Return the [x, y] coordinate for the center point of the cell that contains the specified text.  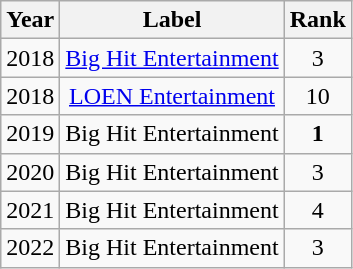
2022 [30, 248]
10 [318, 96]
Rank [318, 20]
4 [318, 210]
2020 [30, 172]
2021 [30, 210]
Year [30, 20]
LOEN Entertainment [172, 96]
2019 [30, 134]
Label [172, 20]
1 [318, 134]
